Locate the cell with the specified text and output its (x, y) center coordinate. 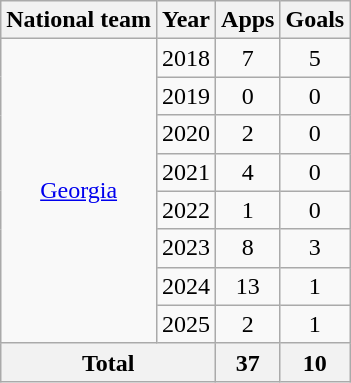
13 (248, 286)
10 (315, 362)
National team (79, 20)
2020 (186, 134)
Goals (315, 20)
Year (186, 20)
2018 (186, 58)
2022 (186, 210)
4 (248, 172)
2025 (186, 324)
8 (248, 248)
Apps (248, 20)
2023 (186, 248)
7 (248, 58)
37 (248, 362)
2024 (186, 286)
2019 (186, 96)
Georgia (79, 191)
Total (108, 362)
2021 (186, 172)
5 (315, 58)
3 (315, 248)
